Output the [X, Y] coordinate of the center of the cell containing the given text.  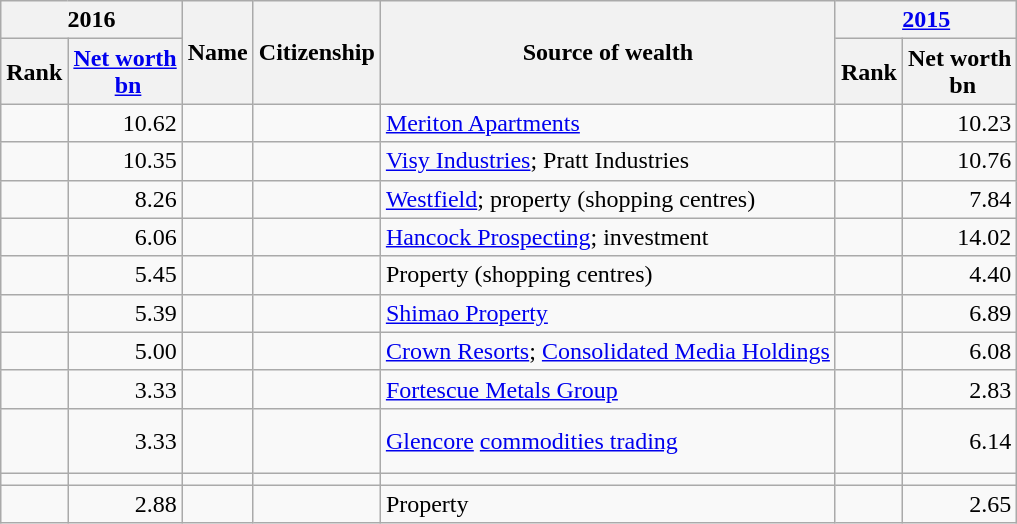
Visy Industries; Pratt Industries [608, 161]
Glencore commodities trading [608, 440]
10.76 [960, 161]
7.84 [960, 199]
Shimao Property [608, 313]
5.00 [125, 351]
14.02 [960, 237]
2.83 [960, 389]
Source of wealth [608, 52]
10.62 [125, 123]
2016 [92, 20]
6.89 [960, 313]
8.26 [125, 199]
4.40 [960, 275]
2.88 [125, 503]
5.39 [125, 313]
2.65 [960, 503]
5.45 [125, 275]
Property [608, 503]
6.08 [960, 351]
Citizenship [316, 52]
Fortescue Metals Group [608, 389]
Property (shopping centres) [608, 275]
Hancock Prospecting; investment [608, 237]
Meriton Apartments [608, 123]
6.06 [125, 237]
Name [218, 52]
10.35 [125, 161]
Crown Resorts; Consolidated Media Holdings [608, 351]
10.23 [960, 123]
Westfield; property (shopping centres) [608, 199]
6.14 [960, 440]
2015 [926, 20]
